For the text-containing cell, return its midpoint in [x, y] coordinate format. 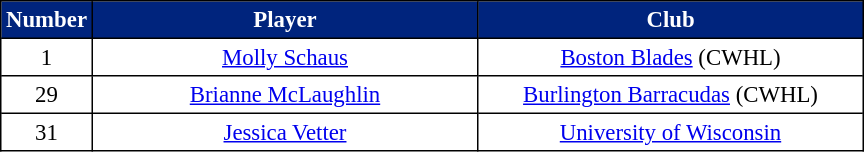
Brianne McLaughlin [285, 95]
29 [47, 95]
1 [47, 57]
Player [285, 20]
Molly Schaus [285, 57]
University of Wisconsin [671, 132]
Jessica Vetter [285, 132]
Number [47, 20]
Club [671, 20]
31 [47, 132]
Boston Blades (CWHL) [671, 57]
Burlington Barracudas (CWHL) [671, 95]
